Pinpoint the cell where the given text exists, returning its [X, Y] midpoint coordinate. 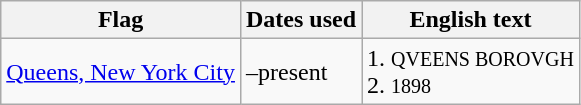
Flag [121, 20]
Dates used [300, 20]
1. QVEENS BOROVGH2. 1898 [471, 72]
English text [471, 20]
Queens, New York City [121, 72]
–present [300, 72]
